Scan for the cell matching the given text and deliver its (X, Y) coordinate at center. 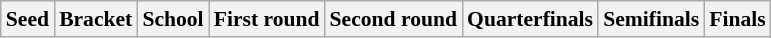
Quarterfinals (530, 19)
Bracket (96, 19)
School (172, 19)
First round (267, 19)
Finals (738, 19)
Semifinals (651, 19)
Seed (28, 19)
Second round (394, 19)
